Capture the cell that displays the provided text and extract its (x, y) central coordinate. 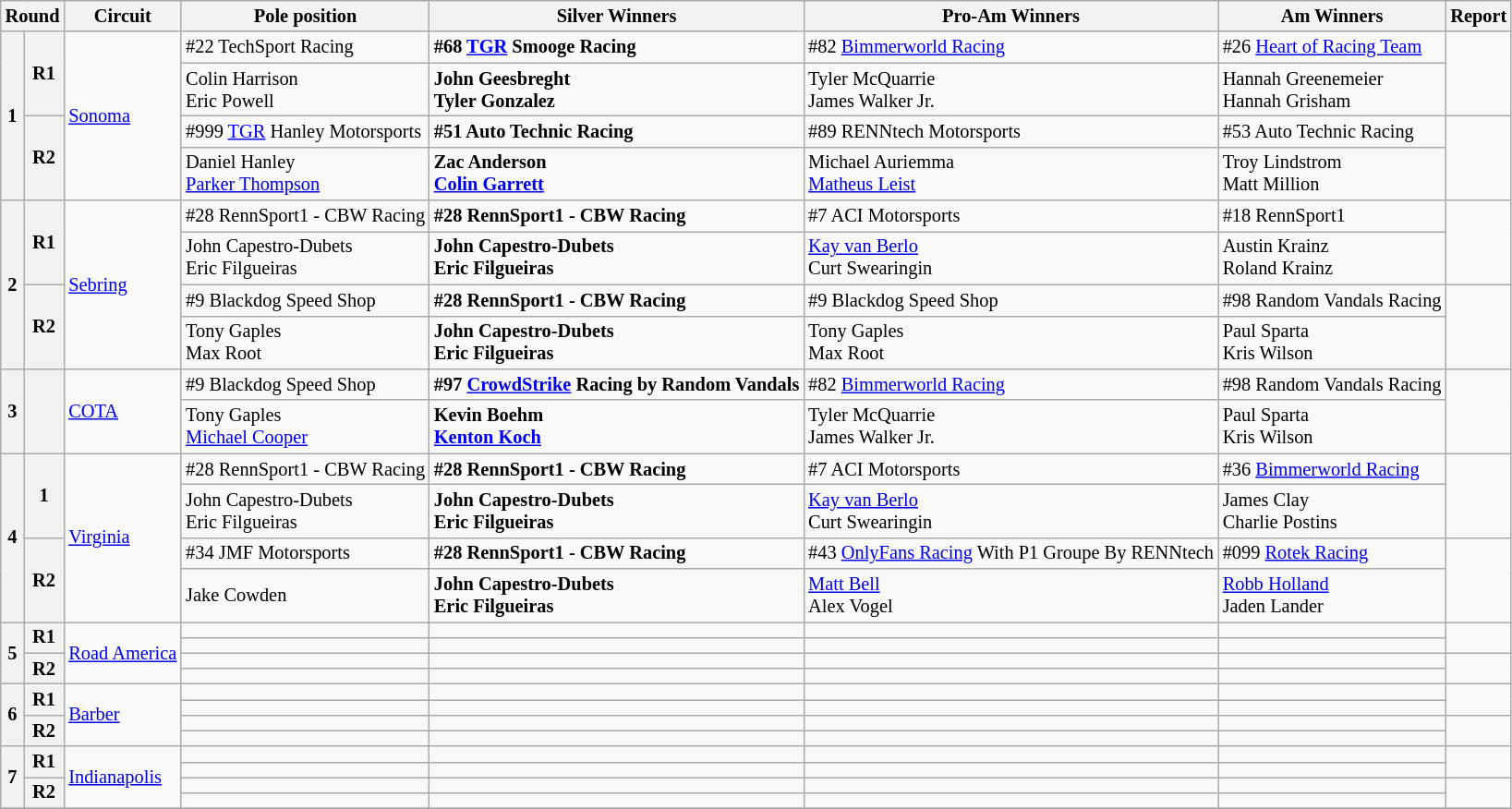
#26 Heart of Racing Team (1332, 47)
Matt Bell Alex Vogel (1010, 596)
7 (13, 778)
Zac Anderson Colin Garrett (617, 174)
Silver Winners (617, 16)
Road America (122, 652)
Indianapolis (122, 778)
Hannah Greenemeier Hannah Grisham (1332, 90)
4 (13, 537)
Am Winners (1332, 16)
2 (13, 284)
Troy Lindstrom Matt Million (1332, 174)
Sonoma (122, 116)
#43 OnlyFans Racing With P1 Groupe By RENNtech (1010, 553)
Daniel Hanley Parker Thompson (305, 174)
Pro-Am Winners (1010, 16)
Tony Gaples Michael Cooper (305, 427)
#099 Rotek Racing (1332, 553)
Pole position (305, 16)
Round (33, 16)
James Clay Charlie Postins (1332, 511)
#97 CrowdStrike Racing by Random Vandals (617, 384)
5 (13, 652)
3 (13, 410)
Robb Holland Jaden Lander (1332, 596)
#36 Bimmerworld Racing (1332, 469)
Virginia (122, 537)
#999 TGR Hanley Motorsports (305, 131)
#53 Auto Technic Racing (1332, 131)
Kevin Boehm Kenton Koch (617, 427)
#89 RENNtech Motorsports (1010, 131)
#68 TGR Smooge Racing (617, 47)
#34 JMF Motorsports (305, 553)
Report (1478, 16)
6 (13, 715)
Sebring (122, 284)
#18 RennSport1 (1332, 216)
Jake Cowden (305, 596)
#22 TechSport Racing (305, 47)
#51 Auto Technic Racing (617, 131)
Austin Krainz Roland Krainz (1332, 258)
John Geesbreght Tyler Gonzalez (617, 90)
Circuit (122, 16)
COTA (122, 410)
Colin Harrison Eric Powell (305, 90)
Michael Auriemma Matheus Leist (1010, 174)
Barber (122, 715)
